Search for the cell housing the specified text and yield its (x, y) center coordinate. 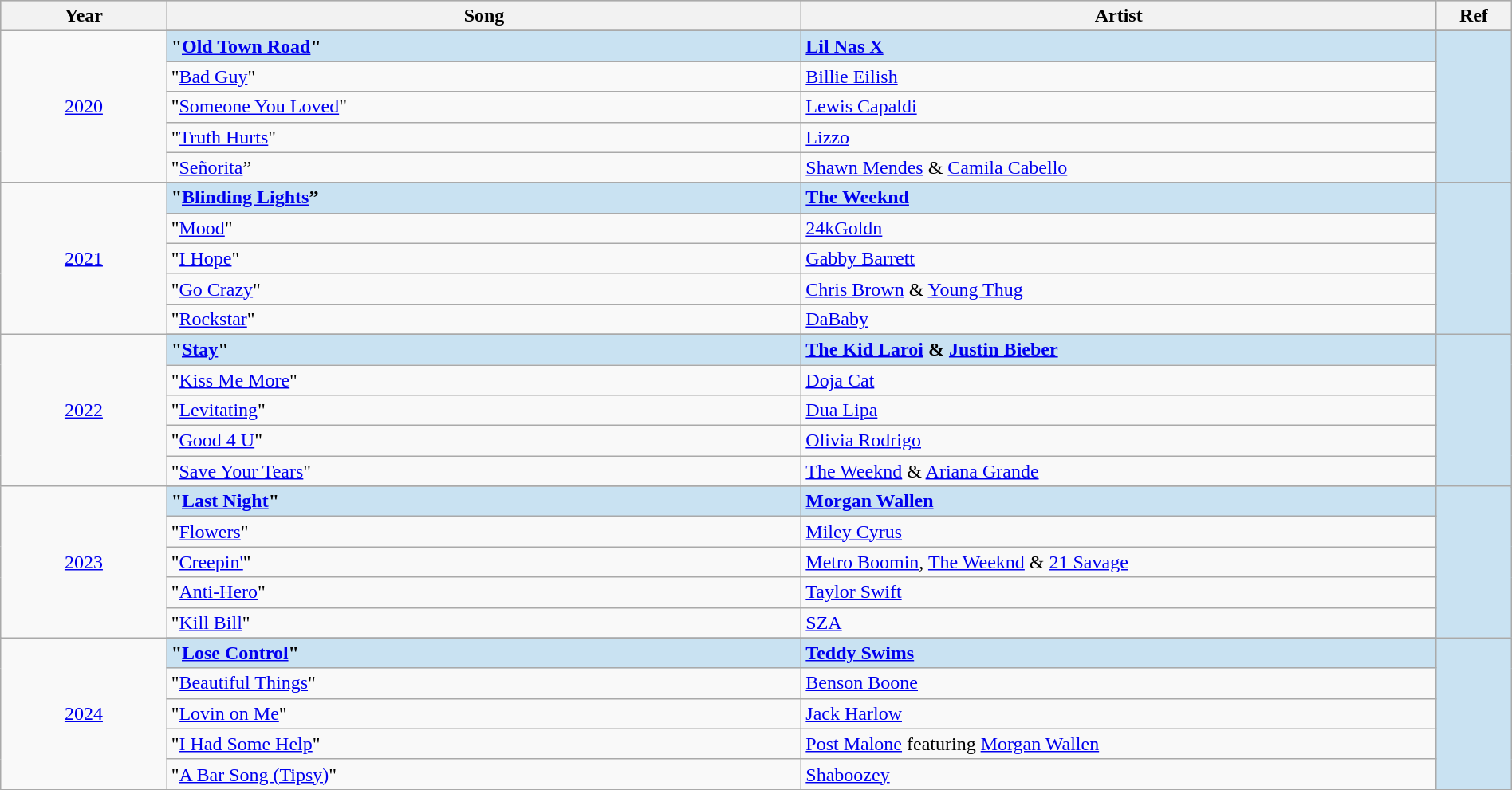
"Save Your Tears" (484, 471)
"Kiss Me More" (484, 380)
Lil Nas X (1119, 46)
"Levitating" (484, 411)
"Truth Hurts" (484, 137)
Metro Boomin, The Weeknd & 21 Savage (1119, 562)
"Last Night" (484, 501)
Post Malone featuring Morgan Wallen (1119, 744)
"Anti-Hero" (484, 592)
The Kid Laroi & Justin Bieber (1119, 349)
"Someone You Loved" (484, 107)
Taylor Swift (1119, 592)
"Flowers" (484, 532)
The Weeknd (1119, 198)
Dua Lipa (1119, 411)
Teddy Swims (1119, 653)
Lizzo (1119, 137)
"Blinding Lights” (484, 198)
Miley Cyrus (1119, 532)
DaBaby (1119, 319)
"Go Crazy" (484, 289)
"Good 4 U" (484, 441)
2024 (84, 713)
2023 (84, 562)
SZA (1119, 623)
Jack Harlow (1119, 713)
Olivia Rodrigo (1119, 441)
"A Bar Song (Tipsy)" (484, 774)
"I Had Some Help" (484, 744)
"Beautiful Things" (484, 683)
"Old Town Road" (484, 46)
Year (84, 16)
"Lovin on Me" (484, 713)
Song (484, 16)
Benson Boone (1119, 683)
"Kill Bill" (484, 623)
Doja Cat (1119, 380)
"Rockstar" (484, 319)
"Señorita” (484, 167)
2020 (84, 107)
Ref (1474, 16)
"Stay" (484, 349)
Artist (1119, 16)
Shawn Mendes & Camila Cabello (1119, 167)
"Bad Guy" (484, 77)
Gabby Barrett (1119, 258)
Chris Brown & Young Thug (1119, 289)
"I Hope" (484, 258)
24kGoldn (1119, 228)
Lewis Capaldi (1119, 107)
Shaboozey (1119, 774)
"Creepin'" (484, 562)
Morgan Wallen (1119, 501)
"Mood" (484, 228)
2022 (84, 410)
The Weeknd & Ariana Grande (1119, 471)
"Lose Control" (484, 653)
2021 (84, 258)
Billie Eilish (1119, 77)
